For the text-containing cell, return its midpoint in (X, Y) coordinate format. 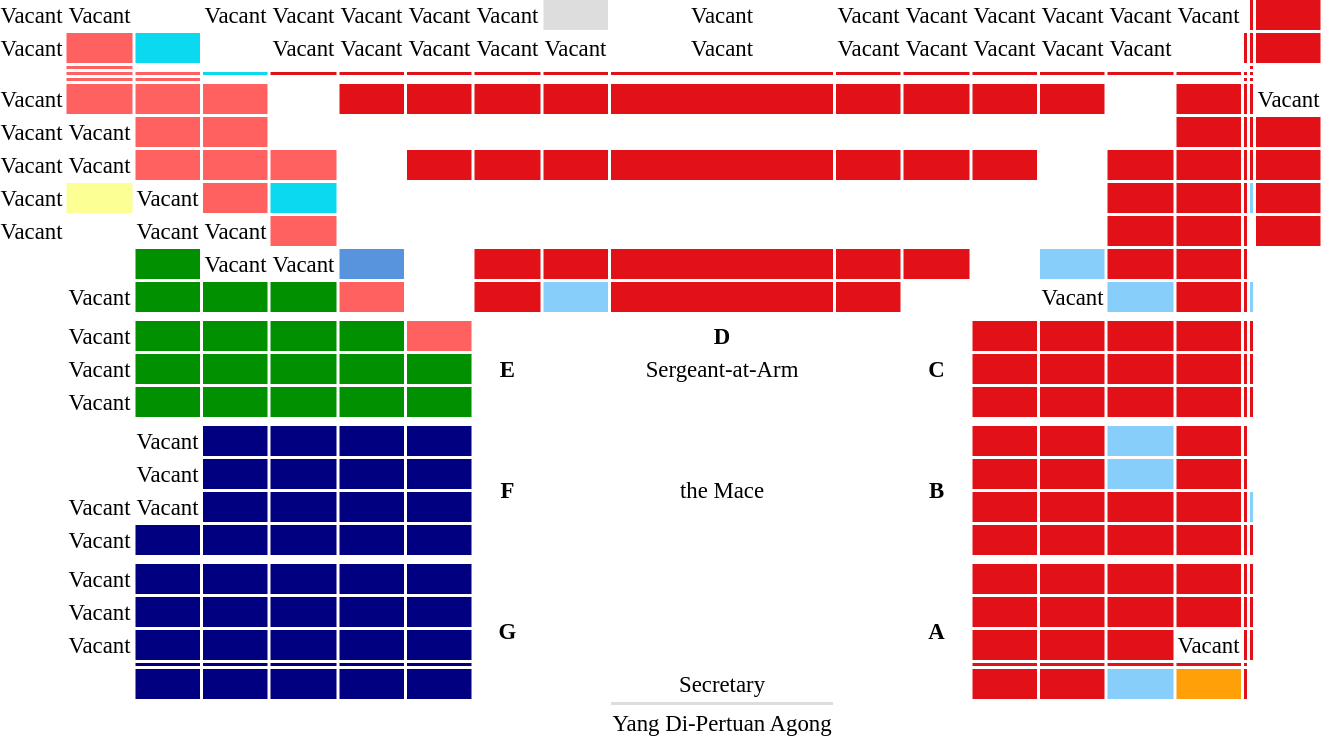
D (722, 336)
G (508, 632)
F (508, 490)
the Mace (722, 490)
Sergeant-at-Arm (722, 369)
A (936, 632)
Secretary (722, 684)
C (936, 369)
E (508, 369)
B (936, 490)
